Return the [X, Y] coordinate for the center point of the cell that contains the specified text.  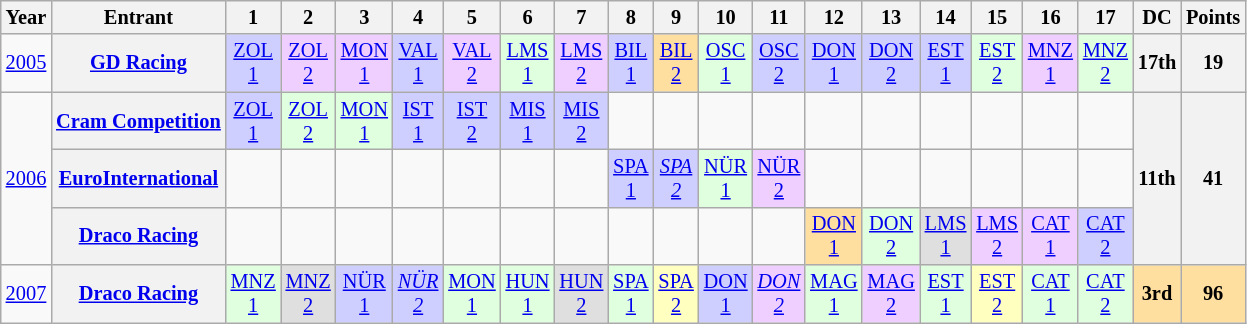
17 [1106, 17]
11th [1157, 178]
7 [581, 17]
HUN2 [581, 294]
16 [1050, 17]
VAL1 [418, 63]
6 [528, 17]
11 [780, 17]
EuroInternational [138, 178]
3 [364, 17]
10 [726, 17]
Cram Competition [138, 121]
2006 [26, 178]
96 [1213, 294]
BIL1 [630, 63]
12 [834, 17]
2 [308, 17]
IST2 [472, 121]
MAG2 [890, 294]
BIL2 [676, 63]
14 [946, 17]
17th [1157, 63]
Entrant [138, 17]
41 [1213, 178]
13 [890, 17]
OSC1 [726, 63]
GD Racing [138, 63]
2007 [26, 294]
19 [1213, 63]
OSC2 [780, 63]
5 [472, 17]
HUN1 [528, 294]
2005 [26, 63]
MIS1 [528, 121]
9 [676, 17]
15 [997, 17]
3rd [1157, 294]
DC [1157, 17]
Year [26, 17]
MAG1 [834, 294]
8 [630, 17]
4 [418, 17]
VAL2 [472, 63]
1 [254, 17]
MIS2 [581, 121]
IST1 [418, 121]
Points [1213, 17]
